From the cell containing the given text, extract its center point as [X, Y] coordinate. 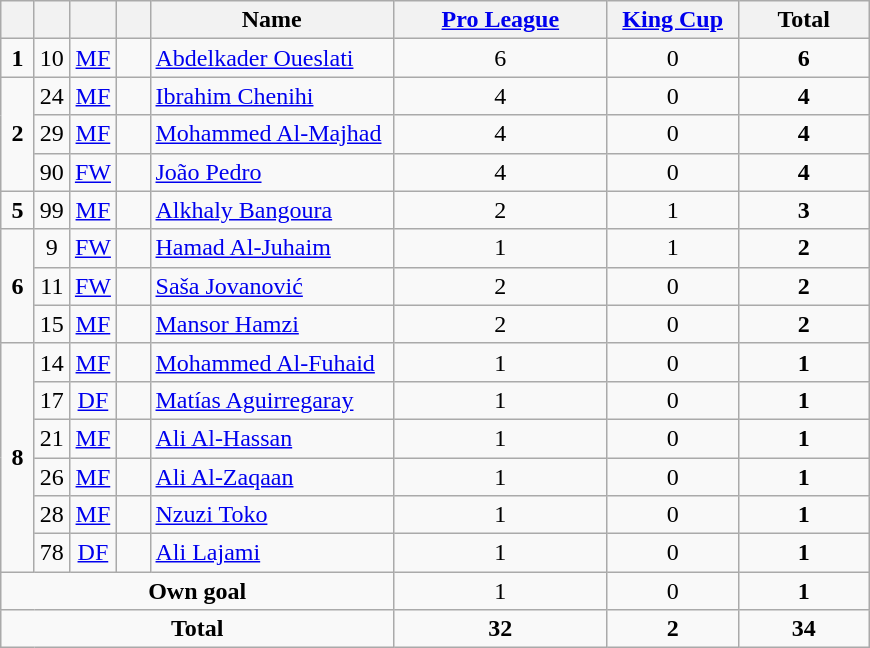
26 [52, 477]
8 [18, 457]
29 [52, 134]
28 [52, 515]
32 [501, 629]
17 [52, 400]
Nzuzi Toko [272, 515]
Saša Jovanović [272, 286]
9 [52, 248]
Hamad Al-Juhaim [272, 248]
Pro League [501, 20]
Ali Al-Hassan [272, 438]
21 [52, 438]
14 [52, 362]
Own goal [198, 591]
34 [804, 629]
78 [52, 553]
Ibrahim Chenihi [272, 96]
Mohammed Al-Fuhaid [272, 362]
99 [52, 210]
11 [52, 286]
Abdelkader Oueslati [272, 58]
João Pedro [272, 172]
90 [52, 172]
Ali Al-Zaqaan [272, 477]
5 [18, 210]
King Cup [672, 20]
Ali Lajami [272, 553]
Matías Aguirregaray [272, 400]
24 [52, 96]
15 [52, 324]
Mansor Hamzi [272, 324]
Name [272, 20]
Alkhaly Bangoura [272, 210]
10 [52, 58]
Mohammed Al-Majhad [272, 134]
3 [804, 210]
